Detect which cell encompasses the target text, then output its (x, y) center coordinate. 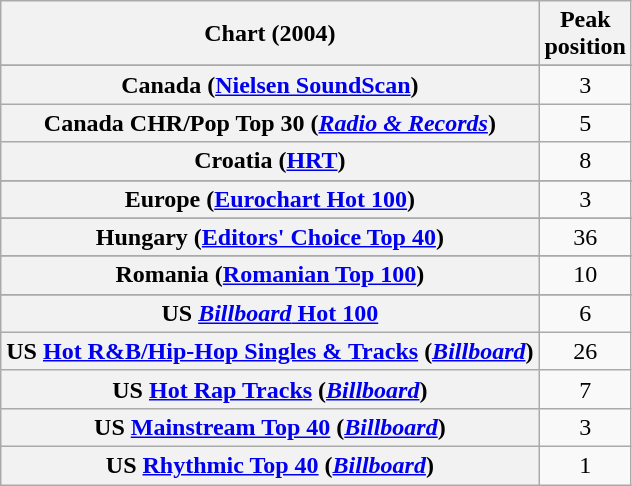
10 (585, 275)
US Hot R&B/Hip-Hop Singles & Tracks (Billboard) (270, 351)
Canada (Nielsen SoundScan) (270, 85)
US Rhythmic Top 40 (Billboard) (270, 465)
Europe (Eurochart Hot 100) (270, 199)
7 (585, 389)
5 (585, 123)
1 (585, 465)
Peakposition (585, 34)
Croatia (HRT) (270, 161)
Hungary (Editors' Choice Top 40) (270, 237)
26 (585, 351)
8 (585, 161)
36 (585, 237)
Romania (Romanian Top 100) (270, 275)
US Hot Rap Tracks (Billboard) (270, 389)
US Mainstream Top 40 (Billboard) (270, 427)
Canada CHR/Pop Top 30 (Radio & Records) (270, 123)
US Billboard Hot 100 (270, 313)
Chart (2004) (270, 34)
6 (585, 313)
